Determine the (x, y) coordinate at the center of the cell enclosing the given text.  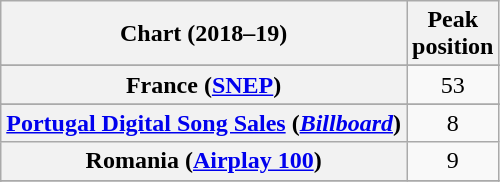
53 (452, 85)
France (SNEP) (204, 85)
Peakposition (452, 34)
Portugal Digital Song Sales (Billboard) (204, 123)
Romania (Airplay 100) (204, 161)
9 (452, 161)
8 (452, 123)
Chart (2018–19) (204, 34)
